Scan for the cell matching the given text and deliver its (X, Y) coordinate at center. 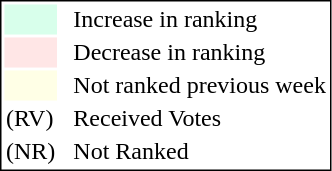
Not Ranked (200, 151)
Received Votes (200, 119)
(NR) (30, 151)
(RV) (30, 119)
Not ranked previous week (200, 85)
Increase in ranking (200, 19)
Decrease in ranking (200, 53)
